Scan for the cell matching the given text and deliver its [X, Y] coordinate at center. 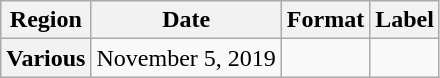
Date [186, 20]
Various [46, 58]
Label [405, 20]
Format [325, 20]
Region [46, 20]
November 5, 2019 [186, 58]
